Find where the given text appears and provide that cell's center as [x, y] coordinate. 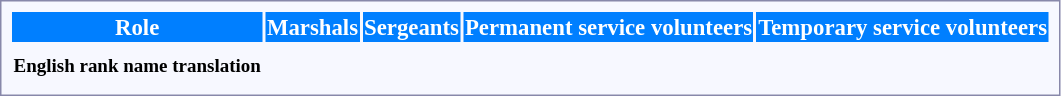
Temporary service volunteers [903, 27]
Permanent service volunteers [608, 27]
Role [137, 27]
Marshals [312, 27]
English rank name translation [137, 64]
Sergeants [412, 27]
